Locate the cell with the specified text and output its (x, y) center coordinate. 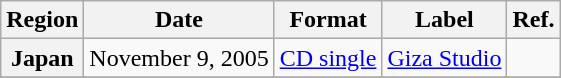
Date (179, 20)
Format (328, 20)
Region (42, 20)
Label (444, 20)
Ref. (534, 20)
Giza Studio (444, 58)
November 9, 2005 (179, 58)
CD single (328, 58)
Japan (42, 58)
